Determine the (X, Y) coordinate at the center of the cell enclosing the given text.  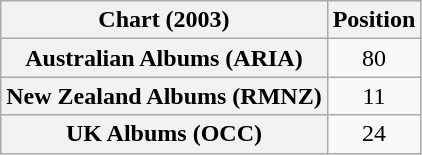
New Zealand Albums (RMNZ) (164, 96)
24 (374, 134)
UK Albums (OCC) (164, 134)
11 (374, 96)
80 (374, 58)
Chart (2003) (164, 20)
Australian Albums (ARIA) (164, 58)
Position (374, 20)
